Detect which cell encompasses the target text, then output its (x, y) center coordinate. 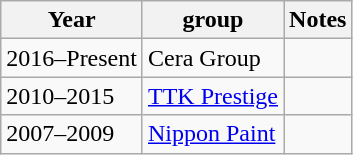
Cera Group (212, 58)
Nippon Paint (212, 134)
Year (72, 20)
2007–2009 (72, 134)
group (212, 20)
Notes (318, 20)
2010–2015 (72, 96)
2016–Present (72, 58)
TTK Prestige (212, 96)
